From the cell containing the given text, extract its center point as [x, y] coordinate. 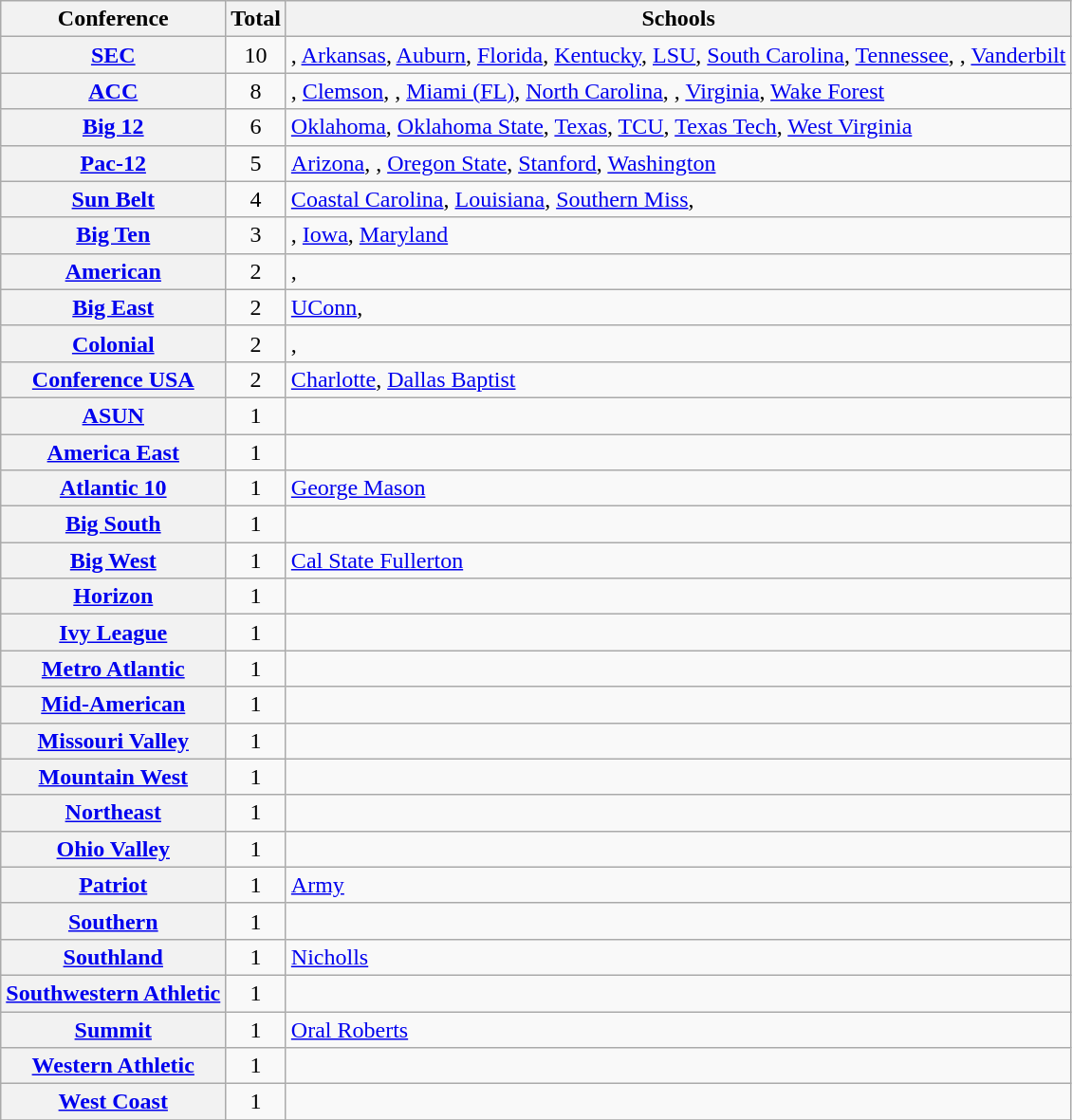
Schools [678, 19]
Ohio Valley [114, 849]
Arizona, , Oregon State, Stanford, Washington [678, 163]
Southwestern Athletic [114, 993]
West Coast [114, 1102]
, Clemson, , Miami (FL), North Carolina, , Virginia, Wake Forest [678, 91]
Pac-12 [114, 163]
Coastal Carolina, Louisiana, Southern Miss, [678, 199]
Total [256, 19]
SEC [114, 55]
UConn, [678, 307]
Southland [114, 957]
Oklahoma, Oklahoma State, Texas, TCU, Texas Tech, West Virginia [678, 127]
Atlantic 10 [114, 488]
Patriot [114, 885]
America East [114, 452]
Big 12 [114, 127]
Ivy League [114, 633]
Metro Atlantic [114, 669]
ACC [114, 91]
George Mason [678, 488]
Horizon [114, 597]
Army [678, 885]
Mid-American [114, 705]
Cal State Fullerton [678, 560]
, Arkansas, Auburn, Florida, Kentucky, LSU, South Carolina, Tennessee, , Vanderbilt [678, 55]
Big Ten [114, 235]
American [114, 271]
Conference USA [114, 379]
Conference [114, 19]
ASUN [114, 415]
4 [256, 199]
Missouri Valley [114, 741]
Northeast [114, 813]
Big South [114, 524]
Sun Belt [114, 199]
, Iowa, Maryland [678, 235]
Oral Roberts [678, 1029]
Charlotte, Dallas Baptist [678, 379]
3 [256, 235]
10 [256, 55]
Nicholls [678, 957]
Colonial [114, 343]
Mountain West [114, 777]
8 [256, 91]
Summit [114, 1029]
Big East [114, 307]
5 [256, 163]
Southern [114, 921]
Big West [114, 560]
Western Athletic [114, 1066]
6 [256, 127]
